Identify which cell holds the provided text, then report its [x, y] central coordinate. 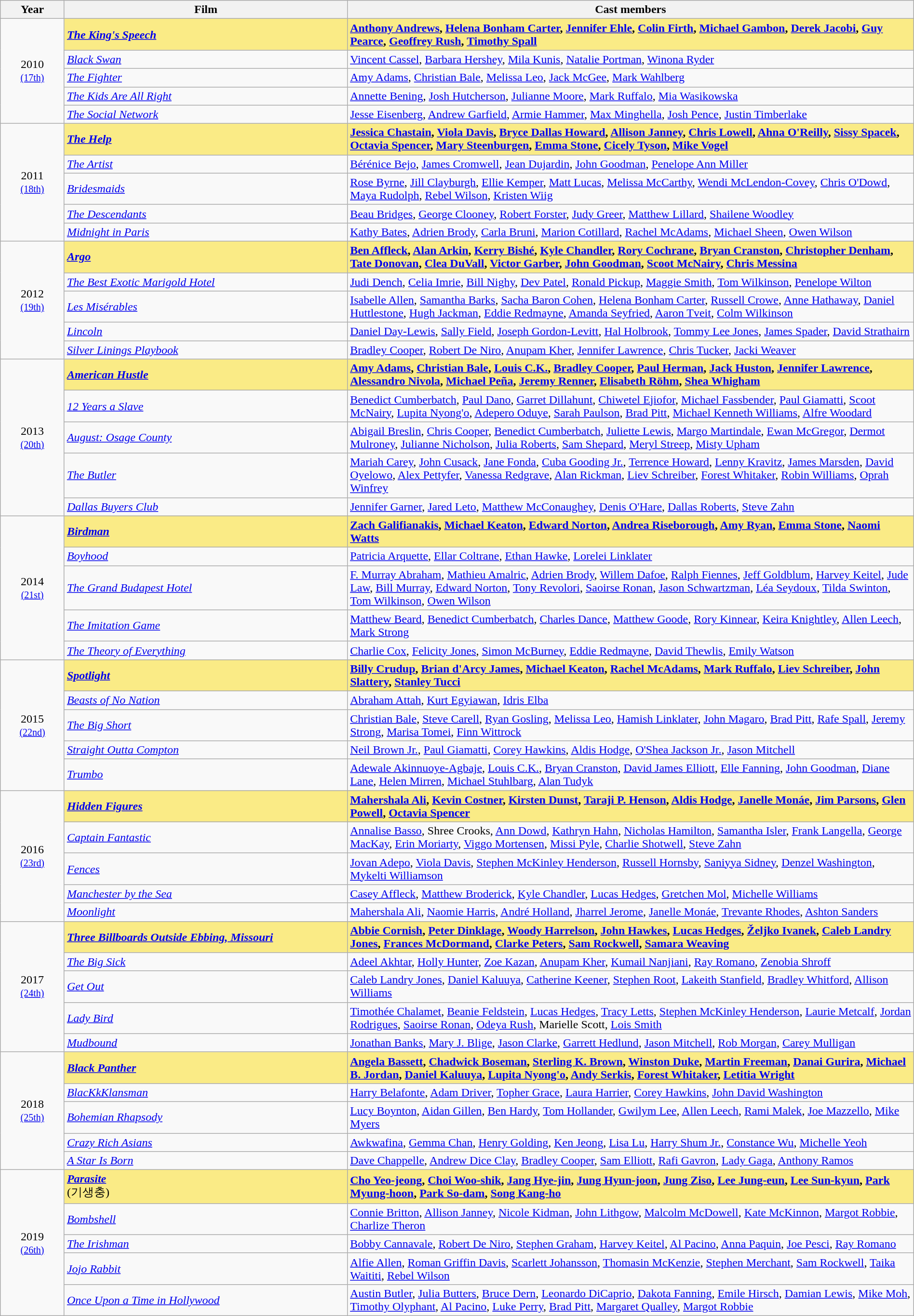
Harry Belafonte, Adam Driver, Topher Grace, Laura Harrier, Corey Hawkins, John David Washington [631, 1092]
Manchester by the Sea [205, 894]
BlacKkKlansman [205, 1092]
The Social Network [205, 114]
A Star Is Born [205, 1161]
Lincoln [205, 332]
Jojo Rabbit [205, 1269]
Beasts of No Nation [205, 700]
Mahershala Ali, Naomie Harris, André Holland, Jharrel Jerome, Janelle Monáe, Trevante Rhodes, Ashton Sanders [631, 912]
Dallas Buyers Club [205, 507]
The King's Speech [205, 35]
Abraham Attah, Kurt Egyiawan, Idris Elba [631, 700]
Lady Bird [205, 1018]
Anthony Andrews, Helena Bonham Carter, Jennifer Ehle, Colin Firth, Michael Gambon, Derek Jacobi, Guy Pearce, Geoffrey Rush, Timothy Spall [631, 35]
The Kids Are All Right [205, 96]
Spotlight [205, 675]
Vincent Cassel, Barbara Hershey, Mila Kunis, Natalie Portman, Winona Ryder [631, 59]
Beau Bridges, George Clooney, Robert Forster, Judy Greer, Matthew Lillard, Shailene Woodley [631, 214]
Captain Fantastic [205, 838]
Mudbound [205, 1043]
The Artist [205, 164]
Awkwafina, Gemma Chan, Henry Golding, Ken Jeong, Lisa Lu, Harry Shum Jr., Constance Wu, Michelle Yeoh [631, 1142]
Kathy Bates, Adrien Brody, Carla Bruni, Marion Cotillard, Rachel McAdams, Michael Sheen, Owen Wilson [631, 232]
Jovan Adepo, Viola Davis, Stephen McKinley Henderson, Russell Hornsby, Saniyya Sidney, Denzel Washington, Mykelti Williamson [631, 869]
Mahershala Ali, Kevin Costner, Kirsten Dunst, Taraji P. Henson, Aldis Hodge, Janelle Monáe, Jim Parsons, Glen Powell, Octavia Spencer [631, 806]
Bradley Cooper, Robert De Niro, Anupam Kher, Jennifer Lawrence, Chris Tucker, Jacki Weaver [631, 350]
Black Panther [205, 1067]
Annette Bening, Josh Hutcherson, Julianne Moore, Mark Ruffalo, Mia Wasikowska [631, 96]
Zach Galifianakis, Michael Keaton, Edward Norton, Andrea Riseborough, Amy Ryan, Emma Stone, Naomi Watts [631, 531]
The Theory of Everything [205, 650]
The Big Short [205, 725]
American Hustle [205, 375]
The Imitation Game [205, 626]
Straight Outta Compton [205, 750]
The Help [205, 139]
Casey Affleck, Matthew Broderick, Kyle Chandler, Lucas Hedges, Gretchen Mol, Michelle Williams [631, 894]
Trumbo [205, 775]
Cast members [631, 10]
Year [33, 10]
The Big Sick [205, 962]
The Butler [205, 475]
Three Billboards Outside Ebbing, Missouri [205, 937]
The Descendants [205, 214]
2018(25th) [33, 1111]
Moonlight [205, 912]
Dave Chappelle, Andrew Dice Clay, Bradley Cooper, Sam Elliott, Rafi Gavron, Lady Gaga, Anthony Ramos [631, 1161]
2013(20th) [33, 438]
Patricia Arquette, Ellar Coltrane, Ethan Hawke, Lorelei Linklater [631, 556]
Amy Adams, Christian Bale, Melissa Leo, Jack McGee, Mark Wahlberg [631, 78]
Matthew Beard, Benedict Cumberbatch, Charles Dance, Matthew Goode, Rory Kinnear, Keira Knightley, Allen Leech, Mark Strong [631, 626]
Daniel Day-Lewis, Sally Field, Joseph Gordon-Levitt, Hal Holbrook, Tommy Lee Jones, James Spader, David Strathairn [631, 332]
August: Osage County [205, 438]
Les Misérables [205, 307]
2014(21st) [33, 588]
Get Out [205, 986]
Neil Brown Jr., Paul Giamatti, Corey Hawkins, Aldis Hodge, O'Shea Jackson Jr., Jason Mitchell [631, 750]
2011(18th) [33, 182]
Film [205, 10]
12 Years a Slave [205, 406]
Midnight in Paris [205, 232]
Parasite (기생충) [205, 1187]
Judi Dench, Celia Imrie, Bill Nighy, Dev Patel, Ronald Pickup, Maggie Smith, Tom Wilkinson, Penelope Wilton [631, 282]
Boyhood [205, 556]
Black Swan [205, 59]
2017(24th) [33, 986]
2012(19th) [33, 300]
Once Upon a Time in Hollywood [205, 1300]
Jonathan Banks, Mary J. Blige, Jason Clarke, Garrett Hedlund, Jason Mitchell, Rob Morgan, Carey Mulligan [631, 1043]
Bobby Cannavale, Robert De Niro, Stephen Graham, Harvey Keitel, Al Pacino, Anna Paquin, Joe Pesci, Ray Romano [631, 1244]
Charlie Cox, Felicity Jones, Simon McBurney, Eddie Redmayne, David Thewlis, Emily Watson [631, 650]
Crazy Rich Asians [205, 1142]
Hidden Figures [205, 806]
Lucy Boynton, Aidan Gillen, Ben Hardy, Tom Hollander, Gwilym Lee, Allen Leech, Rami Malek, Joe Mazzello, Mike Myers [631, 1117]
Rose Byrne, Jill Clayburgh, Ellie Kemper, Matt Lucas, Melissa McCarthy, Wendi McLendon-Covey, Chris O'Dowd, Maya Rudolph, Rebel Wilson, Kristen Wiig [631, 189]
The Grand Budapest Hotel [205, 588]
Bridesmaids [205, 189]
Billy Crudup, Brian d'Arcy James, Michael Keaton, Rachel McAdams, Mark Ruffalo, Liev Schreiber, John Slattery, Stanley Tucci [631, 675]
Birdman [205, 531]
Jesse Eisenberg, Andrew Garfield, Armie Hammer, Max Minghella, Josh Pence, Justin Timberlake [631, 114]
Bohemian Rhapsody [205, 1117]
Adeel Akhtar, Holly Hunter, Zoe Kazan, Anupam Kher, Kumail Nanjiani, Ray Romano, Zenobia Shroff [631, 962]
Silver Linings Playbook [205, 350]
Caleb Landry Jones, Daniel Kaluuya, Catherine Keener, Stephen Root, Lakeith Stanfield, Bradley Whitford, Allison Williams [631, 986]
Bombshell [205, 1219]
Jennifer Garner, Jared Leto, Matthew McConaughey, Denis O'Hare, Dallas Roberts, Steve Zahn [631, 507]
Cho Yeo-jeong, Choi Woo-shik, Jang Hye-jin, Jung Hyun-joon, Jung Ziso, Lee Jung-eun, Lee Sun-kyun, Park Myung-hoon, Park So-dam, Song Kang-ho [631, 1187]
Bérénice Bejo, James Cromwell, Jean Dujardin, John Goodman, Penelope Ann Miller [631, 164]
2019(26th) [33, 1243]
The Best Exotic Marigold Hotel [205, 282]
Alfie Allen, Roman Griffin Davis, Scarlett Johansson, Thomasin McKenzie, Stephen Merchant, Sam Rockwell, Taika Waititi, Rebel Wilson [631, 1269]
Connie Britton, Allison Janney, Nicole Kidman, John Lithgow, Malcolm McDowell, Kate McKinnon, Margot Robbie, Charlize Theron [631, 1219]
Argo [205, 256]
2010(17th) [33, 71]
The Irishman [205, 1244]
2015(22nd) [33, 725]
The Fighter [205, 78]
Fences [205, 869]
2016(23rd) [33, 856]
